Scan for the cell matching the given text and deliver its [X, Y] coordinate at center. 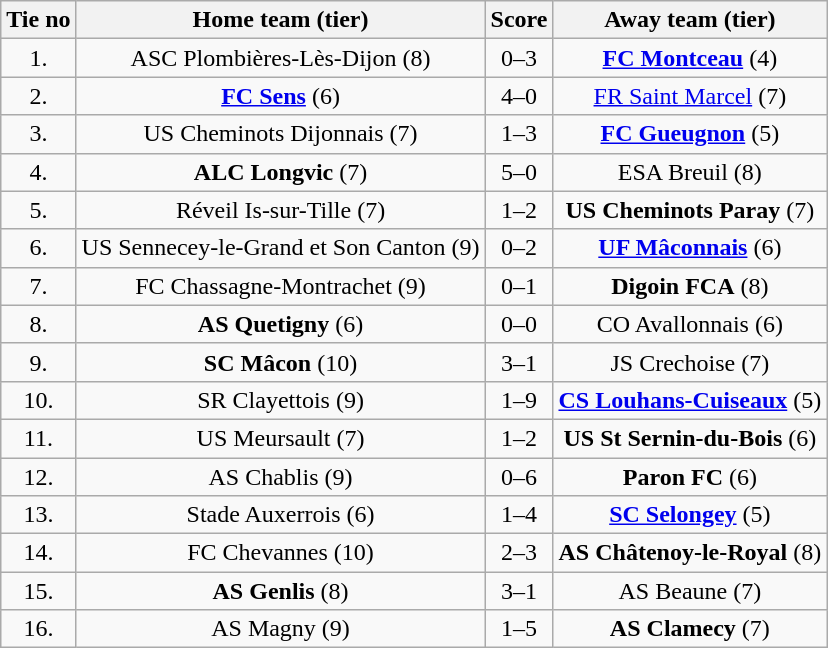
AS Châtenoy-le-Royal (8) [690, 553]
0–2 [519, 248]
12. [38, 477]
Tie no [38, 20]
1–4 [519, 515]
US Sennecey-le-Grand et Son Canton (9) [280, 248]
1–3 [519, 134]
SC Mâcon (10) [280, 362]
3. [38, 134]
US Cheminots Dijonnais (7) [280, 134]
7. [38, 286]
0–1 [519, 286]
Digoin FCA (8) [690, 286]
CO Avallonnais (6) [690, 324]
1. [38, 58]
AS Beaune (7) [690, 591]
1–9 [519, 400]
15. [38, 591]
AS Clamecy (7) [690, 629]
AS Magny (9) [280, 629]
0–0 [519, 324]
AS Genlis (8) [280, 591]
UF Mâconnais (6) [690, 248]
Réveil Is-sur-Tille (7) [280, 210]
5–0 [519, 172]
11. [38, 438]
Stade Auxerrois (6) [280, 515]
FC Sens (6) [280, 96]
Score [519, 20]
US St Sernin-du-Bois (6) [690, 438]
13. [38, 515]
10. [38, 400]
FR Saint Marcel (7) [690, 96]
1–5 [519, 629]
0–6 [519, 477]
ALC Longvic (7) [280, 172]
6. [38, 248]
2. [38, 96]
Away team (tier) [690, 20]
AS Quetigny (6) [280, 324]
2–3 [519, 553]
JS Crechoise (7) [690, 362]
0–3 [519, 58]
SC Selongey (5) [690, 515]
US Cheminots Paray (7) [690, 210]
14. [38, 553]
US Meursault (7) [280, 438]
9. [38, 362]
CS Louhans-Cuiseaux (5) [690, 400]
FC Montceau (4) [690, 58]
FC Chassagne-Montrachet (9) [280, 286]
ESA Breuil (8) [690, 172]
ASC Plombières-Lès-Dijon (8) [280, 58]
8. [38, 324]
4–0 [519, 96]
Home team (tier) [280, 20]
AS Chablis (9) [280, 477]
SR Clayettois (9) [280, 400]
4. [38, 172]
FC Chevannes (10) [280, 553]
Paron FC (6) [690, 477]
16. [38, 629]
5. [38, 210]
FC Gueugnon (5) [690, 134]
